Output the [X, Y] coordinate of the center of the cell containing the given text.  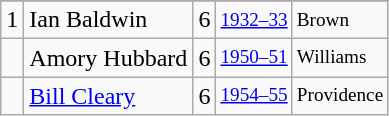
Bill Cleary [108, 96]
Providence [340, 96]
Ian Baldwin [108, 20]
Brown [340, 20]
1954–55 [254, 96]
1932–33 [254, 20]
Williams [340, 58]
1 [12, 20]
Amory Hubbard [108, 58]
1950–51 [254, 58]
